Identify which cell holds the provided text, then report its (x, y) central coordinate. 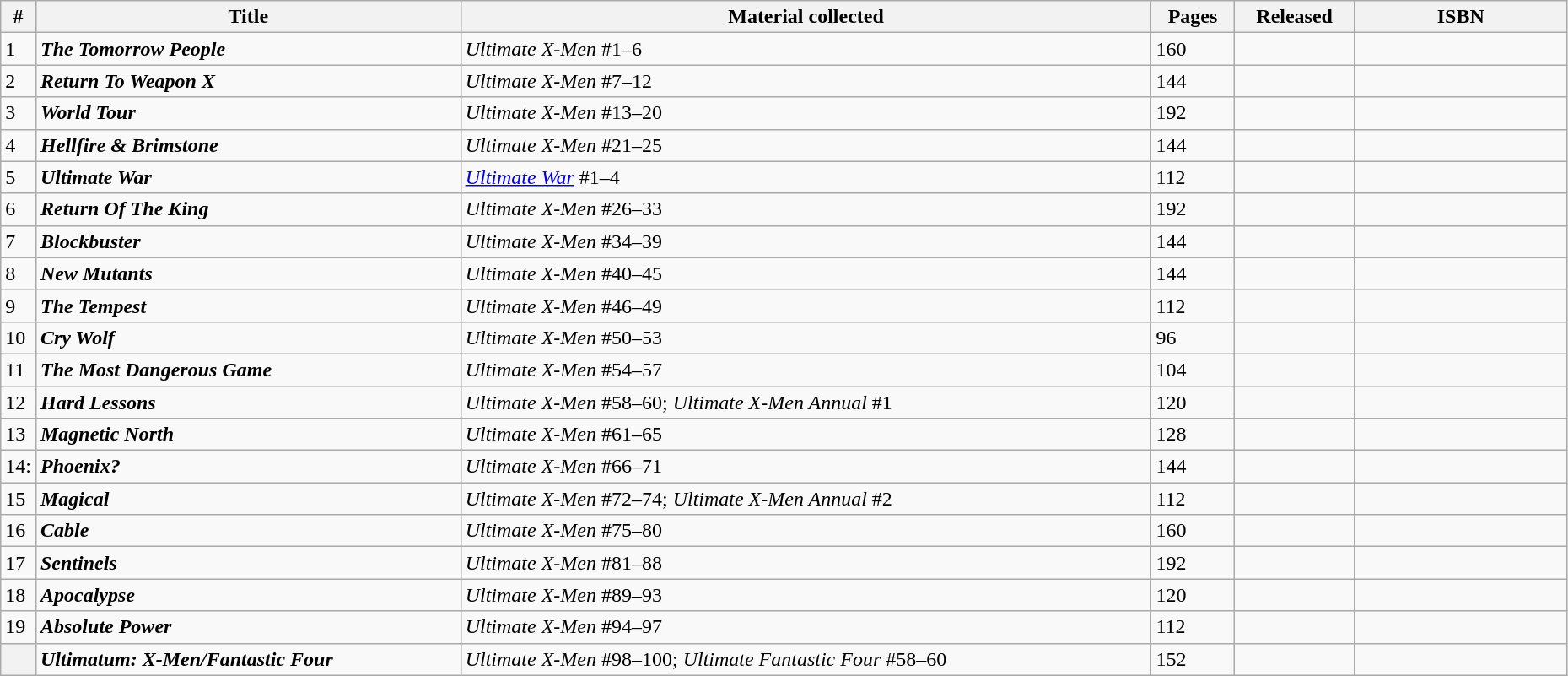
Magical (248, 499)
96 (1193, 338)
Ultimate X-Men #98–100; Ultimate Fantastic Four #58–60 (806, 659)
Ultimate X-Men #89–93 (806, 595)
World Tour (248, 113)
3 (19, 113)
12 (19, 403)
Ultimate X-Men #61–65 (806, 435)
Ultimate X-Men #7–12 (806, 81)
Phoenix? (248, 467)
Hellfire & Brimstone (248, 145)
Cable (248, 531)
14: (19, 467)
Ultimate X-Men #75–80 (806, 531)
The Most Dangerous Game (248, 370)
4 (19, 145)
5 (19, 177)
Blockbuster (248, 241)
Ultimate X-Men #1–6 (806, 49)
Ultimate X-Men #40–45 (806, 273)
Ultimate X-Men #66–71 (806, 467)
18 (19, 595)
Ultimatum: X-Men/Fantastic Four (248, 659)
# (19, 17)
10 (19, 338)
9 (19, 306)
13 (19, 435)
2 (19, 81)
7 (19, 241)
Return To Weapon X (248, 81)
Ultimate X-Men #54–57 (806, 370)
Ultimate X-Men #26–33 (806, 209)
Magnetic North (248, 435)
152 (1193, 659)
Released (1294, 17)
Ultimate X-Men #21–25 (806, 145)
17 (19, 563)
19 (19, 627)
8 (19, 273)
Ultimate X-Men #46–49 (806, 306)
Absolute Power (248, 627)
Ultimate War #1–4 (806, 177)
11 (19, 370)
Ultimate X-Men #94–97 (806, 627)
1 (19, 49)
16 (19, 531)
Sentinels (248, 563)
Ultimate X-Men #13–20 (806, 113)
Ultimate War (248, 177)
The Tomorrow People (248, 49)
Pages (1193, 17)
The Tempest (248, 306)
Ultimate X-Men #34–39 (806, 241)
Apocalypse (248, 595)
Ultimate X-Men #72–74; Ultimate X-Men Annual #2 (806, 499)
128 (1193, 435)
Ultimate X-Men #58–60; Ultimate X-Men Annual #1 (806, 403)
Cry Wolf (248, 338)
New Mutants (248, 273)
Return Of The King (248, 209)
Title (248, 17)
104 (1193, 370)
15 (19, 499)
ISBN (1461, 17)
Ultimate X-Men #50–53 (806, 338)
Ultimate X-Men #81–88 (806, 563)
6 (19, 209)
Hard Lessons (248, 403)
Material collected (806, 17)
